Scan for the cell matching the given text and deliver its [X, Y] coordinate at center. 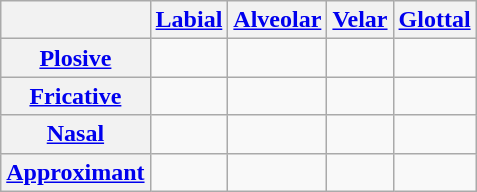
Plosive [76, 58]
Labial [189, 20]
Nasal [76, 134]
Velar [360, 20]
Approximant [76, 172]
Alveolar [278, 20]
Fricative [76, 96]
Glottal [434, 20]
